Output the [X, Y] coordinate of the center of the cell containing the given text.  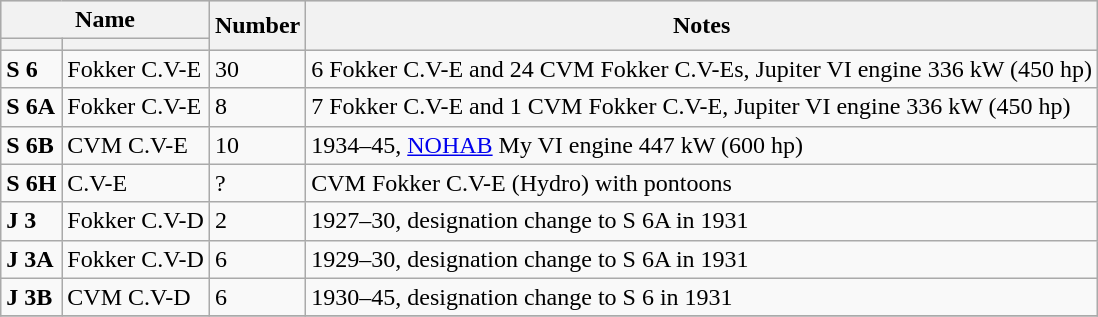
1929–30, designation change to S 6A in 1931 [702, 259]
10 [257, 145]
S 6 [32, 69]
? [257, 183]
6 Fokker C.V-E and 24 CVM Fokker C.V-Es, Jupiter VI engine 336 kW (450 hp) [702, 69]
2 [257, 221]
Name [106, 20]
C.V-E [136, 183]
1934–45, NOHAB My VI engine 447 kW (600 hp) [702, 145]
30 [257, 69]
J 3 [32, 221]
7 Fokker C.V-E and 1 CVM Fokker C.V-E, Jupiter VI engine 336 kW (450 hp) [702, 107]
CVM C.V-D [136, 297]
J 3A [32, 259]
1927–30, designation change to S 6A in 1931 [702, 221]
CVM Fokker C.V-E (Hydro) with pontoons [702, 183]
1930–45, designation change to S 6 in 1931 [702, 297]
S 6B [32, 145]
S 6H [32, 183]
S 6A [32, 107]
Number [257, 26]
J 3B [32, 297]
8 [257, 107]
CVM C.V-E [136, 145]
Notes [702, 26]
